Determine the [x, y] coordinate at the center of the cell enclosing the given text.  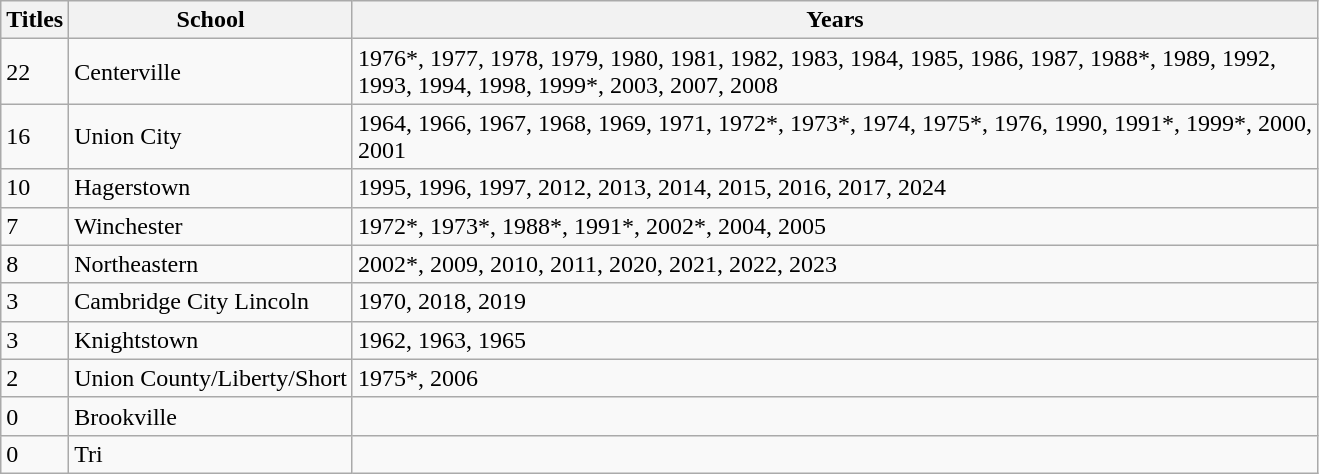
Union City [211, 136]
1976*, 1977, 1978, 1979, 1980, 1981, 1982, 1983, 1984, 1985, 1986, 1987, 1988*, 1989, 1992,1993, 1994, 1998, 1999*, 2003, 2007, 2008 [834, 72]
Union County/Liberty/Short [211, 378]
Centerville [211, 72]
1964, 1966, 1967, 1968, 1969, 1971, 1972*, 1973*, 1974, 1975*, 1976, 1990, 1991*, 1999*, 2000,2001 [834, 136]
2002*, 2009, 2010, 2011, 2020, 2021, 2022, 2023 [834, 264]
Cambridge City Lincoln [211, 302]
Years [834, 20]
1962, 1963, 1965 [834, 340]
16 [35, 136]
1970, 2018, 2019 [834, 302]
22 [35, 72]
Brookville [211, 416]
1972*, 1973*, 1988*, 1991*, 2002*, 2004, 2005 [834, 226]
Northeastern [211, 264]
Tri [211, 454]
Titles [35, 20]
School [211, 20]
Hagerstown [211, 188]
10 [35, 188]
1975*, 2006 [834, 378]
2 [35, 378]
8 [35, 264]
1995, 1996, 1997, 2012, 2013, 2014, 2015, 2016, 2017, 2024 [834, 188]
Knightstown [211, 340]
Winchester [211, 226]
7 [35, 226]
